Pinpoint the cell where the given text exists, returning its (x, y) midpoint coordinate. 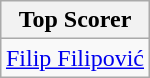
Filip Filipović (74, 58)
Top Scorer (74, 20)
